Find where the given text appears and provide that cell's center as [X, Y] coordinate. 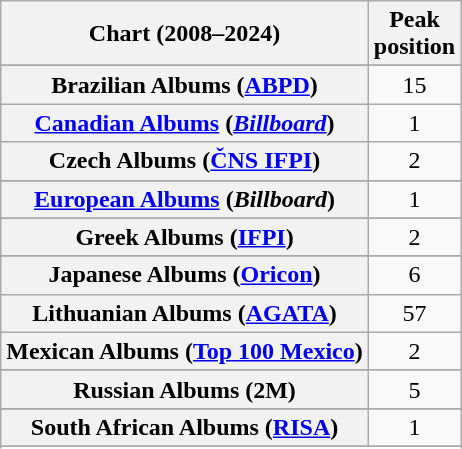
Canadian Albums (Billboard) [185, 123]
European Albums (Billboard) [185, 199]
5 [414, 389]
Brazilian Albums (ABPD) [185, 85]
Greek Albums (IFPI) [185, 237]
Lithuanian Albums (AGATA) [185, 313]
South African Albums (RISA) [185, 427]
Mexican Albums (Top 100 Mexico) [185, 351]
Russian Albums (2M) [185, 389]
Czech Albums (ČNS IFPI) [185, 161]
Peakposition [414, 34]
15 [414, 85]
6 [414, 275]
Japanese Albums (Oricon) [185, 275]
Chart (2008–2024) [185, 34]
57 [414, 313]
